Find where the given text appears and provide that cell's center as (X, Y) coordinate. 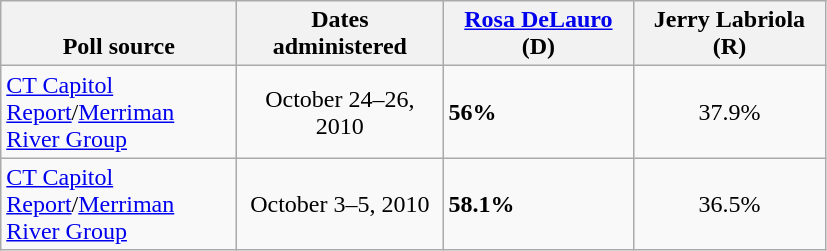
36.5% (730, 204)
58.1% (538, 204)
Dates administered (340, 34)
Poll source (119, 34)
October 3–5, 2010 (340, 204)
October 24–26, 2010 (340, 112)
37.9% (730, 112)
Jerry Labriola (R) (730, 34)
56% (538, 112)
Rosa DeLauro (D) (538, 34)
